Search for the cell housing the specified text and yield its [X, Y] center coordinate. 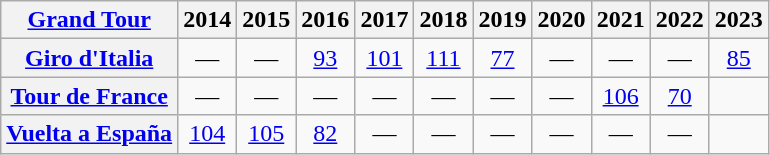
105 [266, 134]
2022 [680, 20]
77 [502, 58]
Grand Tour [90, 20]
111 [444, 58]
85 [738, 58]
2015 [266, 20]
2021 [620, 20]
2017 [384, 20]
2020 [562, 20]
93 [326, 58]
Vuelta a España [90, 134]
Tour de France [90, 96]
106 [620, 96]
70 [680, 96]
101 [384, 58]
82 [326, 134]
104 [208, 134]
2019 [502, 20]
Giro d'Italia [90, 58]
2014 [208, 20]
2023 [738, 20]
2016 [326, 20]
2018 [444, 20]
